Identify which cell holds the provided text, then report its [x, y] central coordinate. 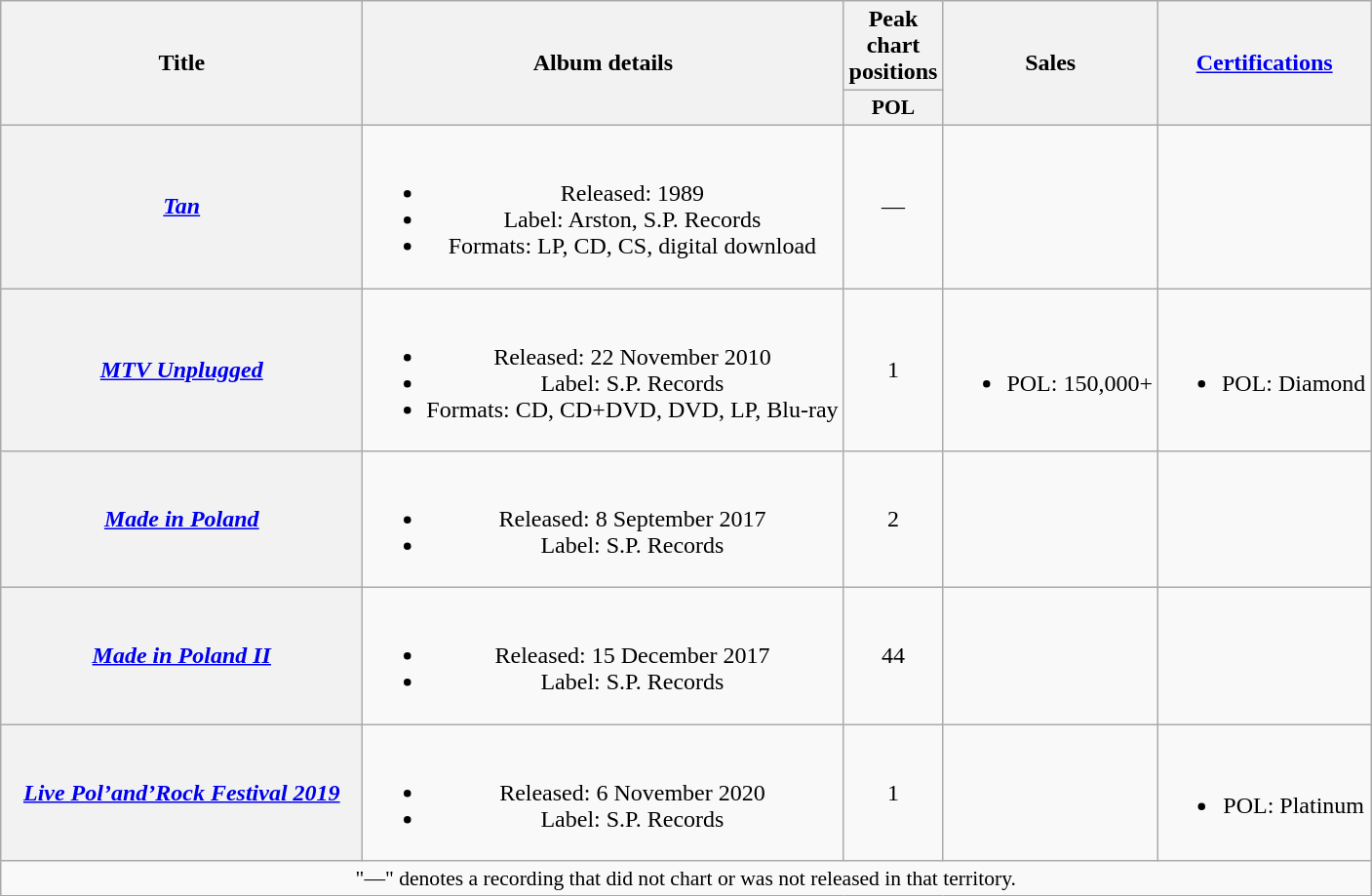
Sales [1051, 63]
Made in Poland II [181, 656]
Made in Poland [181, 520]
Title [181, 63]
Released: 1989Label: Arston, S.P. RecordsFormats: LP, CD, CS, digital download [603, 207]
44 [893, 656]
POL [893, 108]
POL: 150,000+ [1051, 370]
Certifications [1264, 63]
Released: 22 November 2010Label: S.P. RecordsFormats: CD, CD+DVD, DVD, LP, Blu-ray [603, 370]
POL: Diamond [1264, 370]
— [893, 207]
2 [893, 520]
Tan [181, 207]
"—" denotes a recording that did not chart or was not released in that territory. [686, 878]
POL: Platinum [1264, 793]
MTV Unplugged [181, 370]
Peak chart positions [893, 46]
Released: 6 November 2020Label: S.P. Records [603, 793]
Live Pol’and’Rock Festival 2019 [181, 793]
Released: 8 September 2017Label: S.P. Records [603, 520]
Released: 15 December 2017Label: S.P. Records [603, 656]
Album details [603, 63]
